Scan for the cell matching the given text and deliver its (x, y) coordinate at center. 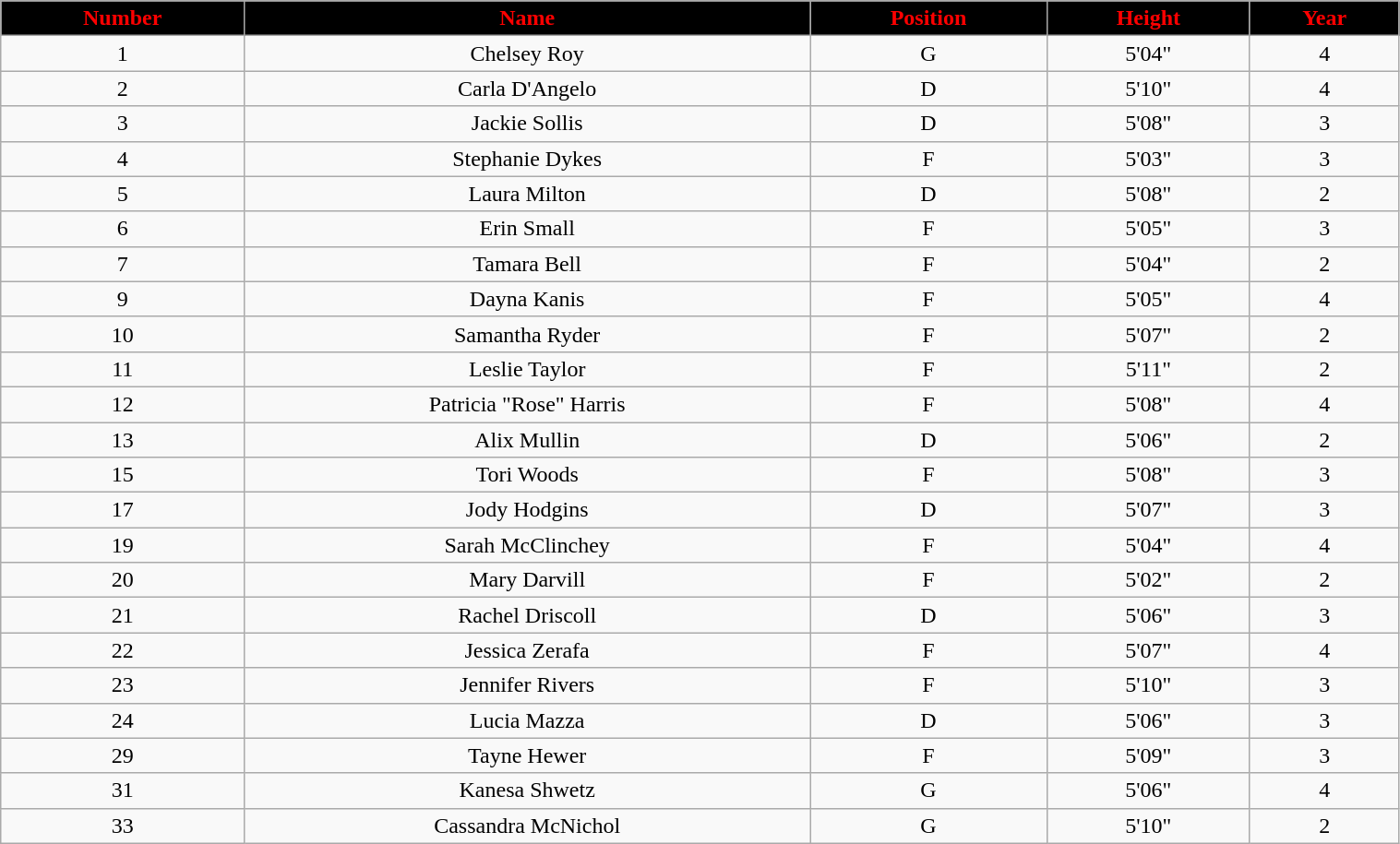
Jennifer Rivers (528, 685)
Jessica Zerafa (528, 650)
Position (928, 18)
5'11" (1148, 369)
Mary Darvill (528, 580)
Tori Woods (528, 475)
Samantha Ryder (528, 334)
23 (123, 685)
Year (1324, 18)
Stephanie Dykes (528, 159)
Dayna Kanis (528, 299)
12 (123, 404)
1 (123, 53)
9 (123, 299)
Carla D'Angelo (528, 89)
13 (123, 440)
22 (123, 650)
17 (123, 510)
11 (123, 369)
7 (123, 264)
Rachel Driscoll (528, 615)
Name (528, 18)
5 (123, 194)
Laura Milton (528, 194)
15 (123, 475)
24 (123, 720)
29 (123, 755)
Tayne Hewer (528, 755)
Jackie Sollis (528, 124)
Chelsey Roy (528, 53)
20 (123, 580)
Cassandra McNichol (528, 826)
19 (123, 545)
5'03" (1148, 159)
6 (123, 229)
33 (123, 826)
10 (123, 334)
Lucia Mazza (528, 720)
Alix Mullin (528, 440)
5'09" (1148, 755)
5'02" (1148, 580)
Leslie Taylor (528, 369)
Number (123, 18)
Height (1148, 18)
Erin Small (528, 229)
Patricia "Rose" Harris (528, 404)
Tamara Bell (528, 264)
Jody Hodgins (528, 510)
Kanesa Shwetz (528, 791)
31 (123, 791)
21 (123, 615)
Sarah McClinchey (528, 545)
